Locate the cell with the specified text and output its (x, y) center coordinate. 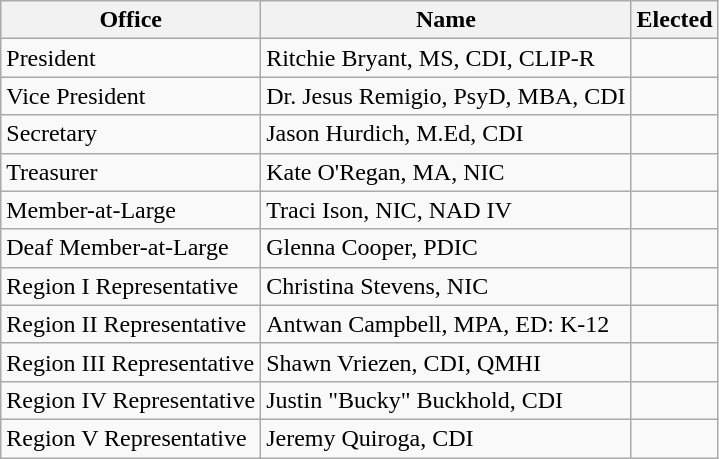
Dr. Jesus Remigio, PsyD, MBA, CDI (446, 96)
Region IV Representative (131, 400)
Deaf Member-at-Large (131, 248)
Justin "Bucky" Buckhold, CDI (446, 400)
Secretary (131, 134)
Treasurer (131, 172)
Name (446, 20)
Glenna Cooper, PDIC (446, 248)
Jason Hurdich, M.Ed, CDI (446, 134)
Vice President (131, 96)
Office (131, 20)
Ritchie Bryant, MS, CDI, CLIP-R (446, 58)
Elected (674, 20)
Region III Representative (131, 362)
President (131, 58)
Shawn Vriezen, CDI, QMHI (446, 362)
Traci Ison, NIC, NAD IV (446, 210)
Region I Representative (131, 286)
Christina Stevens, NIC (446, 286)
Member-at-Large (131, 210)
Antwan Campbell, MPA, ED: K-12 (446, 324)
Kate O'Regan, MA, NIC (446, 172)
Region V Representative (131, 438)
Region II Representative (131, 324)
Jeremy Quiroga, CDI (446, 438)
